Pinpoint the cell where the given text exists, returning its (x, y) midpoint coordinate. 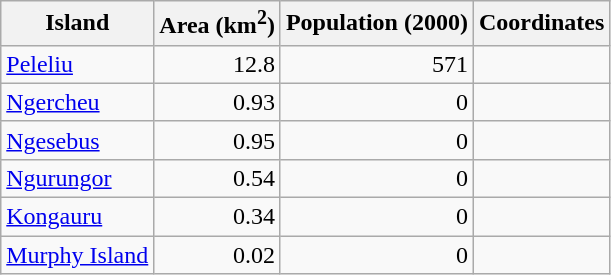
Murphy Island (78, 255)
Area (km2) (218, 24)
0.54 (218, 178)
12.8 (218, 64)
Island (78, 24)
0.34 (218, 217)
Ngurungor (78, 178)
Coordinates (541, 24)
Kongauru (78, 217)
Ngercheu (78, 102)
0.95 (218, 140)
Ngesebus (78, 140)
Peleliu (78, 64)
571 (376, 64)
0.93 (218, 102)
0.02 (218, 255)
Population (2000) (376, 24)
